Locate the cell with the specified text and output its (x, y) center coordinate. 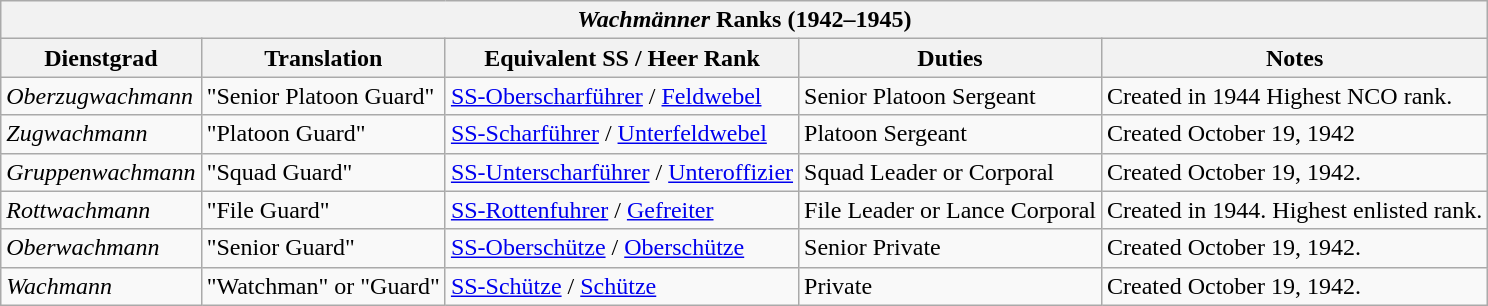
Translation (323, 58)
"Platoon Guard" (323, 134)
Created in 1944. Highest enlisted rank. (1294, 210)
SS-Rottenfuhrer / Gefreiter (622, 210)
Wachmann (101, 286)
Created in 1944 Highest NCO rank. (1294, 96)
"Senior Guard" (323, 248)
Senior Platoon Sergeant (950, 96)
Created October 19, 1942 (1294, 134)
Zugwachmann (101, 134)
SS-Unterscharführer / Unteroffizier (622, 172)
Private (950, 286)
SS-Oberscharführer / Feldwebel (622, 96)
SS-Scharführer / Unterfeldwebel (622, 134)
SS-Oberschütze / Oberschütze (622, 248)
Senior Private (950, 248)
Platoon Sergeant (950, 134)
Oberwachmann (101, 248)
Oberzugwachmann (101, 96)
Rottwachmann (101, 210)
Duties (950, 58)
Gruppenwachmann (101, 172)
SS-Schütze / Schütze (622, 286)
Dienstgrad (101, 58)
Wachmänner Ranks (1942–1945) (744, 20)
Equivalent SS / Heer Rank (622, 58)
"Senior Platoon Guard" (323, 96)
"Squad Guard" (323, 172)
Notes (1294, 58)
"File Guard" (323, 210)
Squad Leader or Corporal (950, 172)
File Leader or Lance Corporal (950, 210)
"Watchman" or "Guard" (323, 286)
